Search for the cell housing the specified text and yield its [x, y] center coordinate. 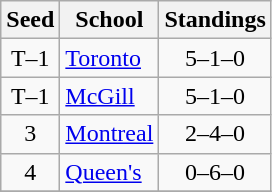
Standings [215, 20]
4 [30, 172]
Queen's [110, 172]
McGill [110, 96]
Montreal [110, 134]
Seed [30, 20]
School [110, 20]
Toronto [110, 58]
0–6–0 [215, 172]
3 [30, 134]
2–4–0 [215, 134]
